Find where the given text appears and provide that cell's center as [x, y] coordinate. 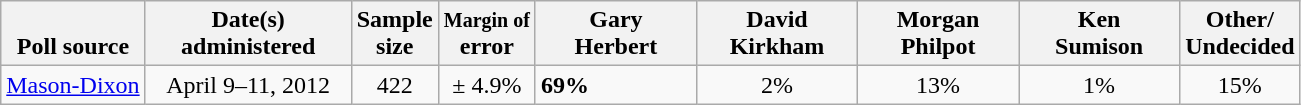
1% [1100, 85]
15% [1240, 85]
422 [394, 85]
Other/Undecided [1240, 34]
± 4.9% [486, 85]
Samplesize [394, 34]
Poll source [73, 34]
Date(s)administered [248, 34]
69% [616, 85]
MorganPhilpot [938, 34]
GaryHerbert [616, 34]
DavidKirkham [776, 34]
KenSumison [1100, 34]
2% [776, 85]
April 9–11, 2012 [248, 85]
13% [938, 85]
Mason-Dixon [73, 85]
Margin oferror [486, 34]
